Capture the cell that displays the provided text and extract its (X, Y) central coordinate. 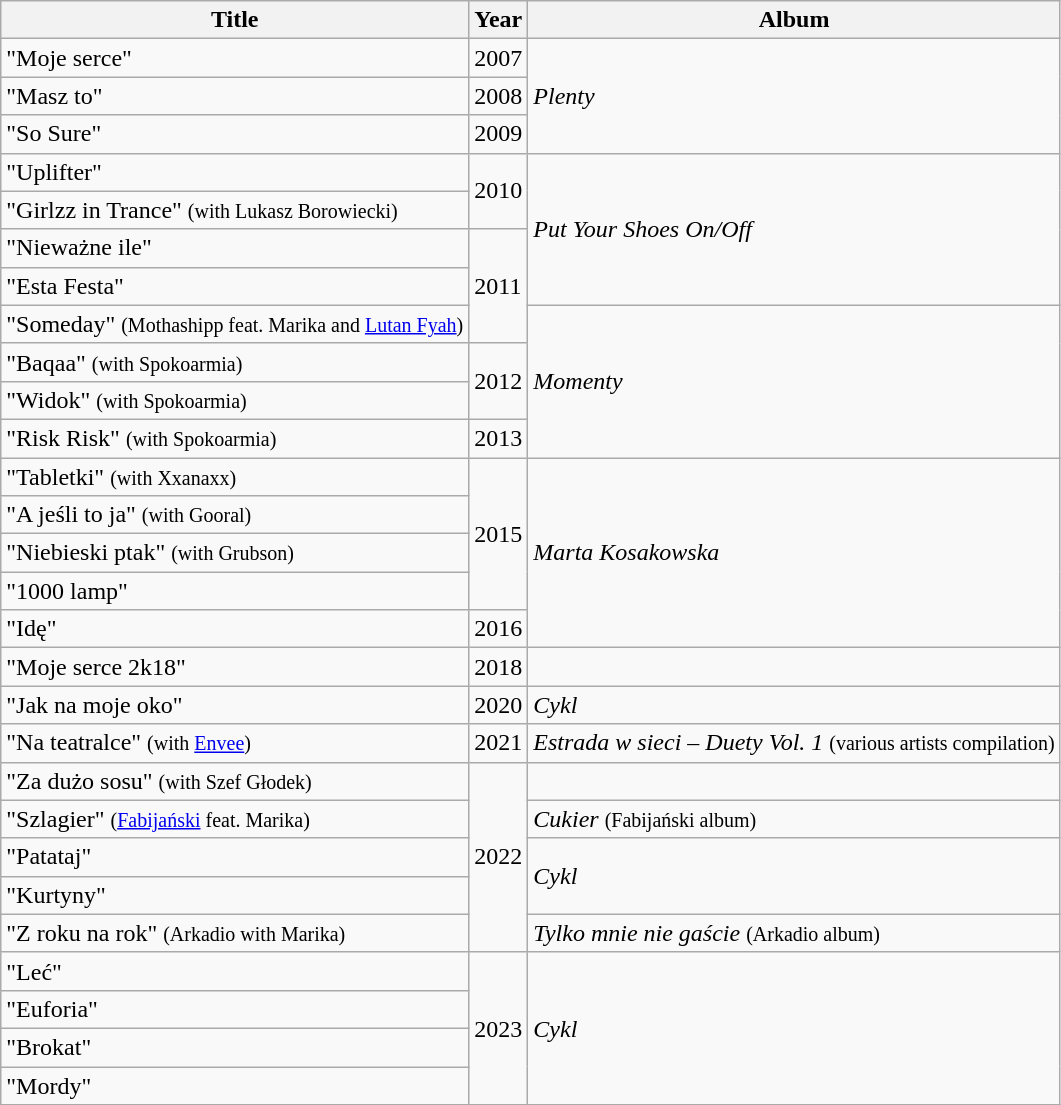
Tylko mnie nie gaście (Arkadio album) (794, 933)
2018 (498, 667)
"Z roku na rok" (Arkadio with Marika) (235, 933)
2007 (498, 58)
"Szlagier" (Fabijański feat. Marika) (235, 819)
Year (498, 20)
"Uplifter" (235, 172)
"Leć" (235, 971)
2008 (498, 96)
Title (235, 20)
"Masz to" (235, 96)
Album (794, 20)
"Za dużo sosu" (with Szef Głodek) (235, 781)
"Baqaa" (with Spokoarmia) (235, 362)
"Someday" (Mothashipp feat. Marika and Lutan Fyah) (235, 324)
"Kurtyny" (235, 895)
"Moje serce 2k18" (235, 667)
2023 (498, 1028)
"Girlzz in Trance" (with Lukasz Borowiecki) (235, 210)
2013 (498, 438)
2015 (498, 534)
Put Your Shoes On/Off (794, 229)
Marta Kosakowska (794, 553)
"A jeśli to ja" (with Gooral) (235, 515)
"Jak na moje oko" (235, 705)
"So Sure" (235, 134)
2016 (498, 629)
"Esta Festa" (235, 286)
2020 (498, 705)
2011 (498, 286)
"Brokat" (235, 1047)
"Euforia" (235, 1009)
"Idę" (235, 629)
"1000 lamp" (235, 591)
2022 (498, 857)
Momenty (794, 381)
"Risk Risk" (with Spokoarmia) (235, 438)
"Moje serce" (235, 58)
"Patataj" (235, 857)
"Widok" (with Spokoarmia) (235, 400)
"Mordy" (235, 1085)
"Nieważne ile" (235, 248)
2012 (498, 381)
"Na teatralce" (with Envee) (235, 743)
"Niebieski ptak" (with Grubson) (235, 553)
2010 (498, 191)
Cukier (Fabijański album) (794, 819)
"Tabletki" (with Xxanaxx) (235, 477)
2009 (498, 134)
Plenty (794, 96)
2021 (498, 743)
Estrada w sieci – Duety Vol. 1 (various artists compilation) (794, 743)
